Detect which cell encompasses the target text, then output its [x, y] center coordinate. 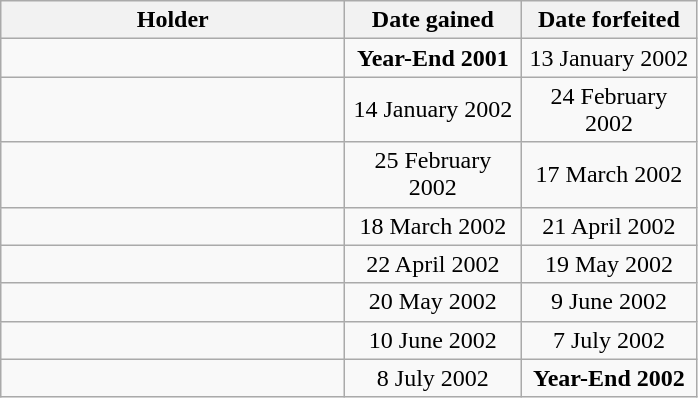
19 May 2002 [609, 264]
25 February 2002 [433, 174]
20 May 2002 [433, 302]
Year-End 2002 [609, 378]
Date forfeited [609, 20]
17 March 2002 [609, 174]
24 February 2002 [609, 110]
18 March 2002 [433, 226]
14 January 2002 [433, 110]
Date gained [433, 20]
Holder [173, 20]
9 June 2002 [609, 302]
10 June 2002 [433, 340]
13 January 2002 [609, 58]
22 April 2002 [433, 264]
21 April 2002 [609, 226]
7 July 2002 [609, 340]
8 July 2002 [433, 378]
Year-End 2001 [433, 58]
